Detect which cell encompasses the target text, then output its (x, y) center coordinate. 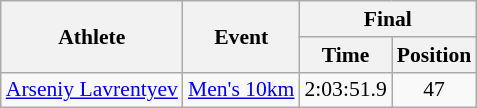
Position (434, 55)
Event (242, 36)
2:03:51.9 (345, 90)
Men's 10km (242, 90)
Time (345, 55)
Arseniy Lavrentyev (92, 90)
47 (434, 90)
Athlete (92, 36)
Final (388, 19)
